Provide the [x, y] coordinate of the cell's center where the given text is located.  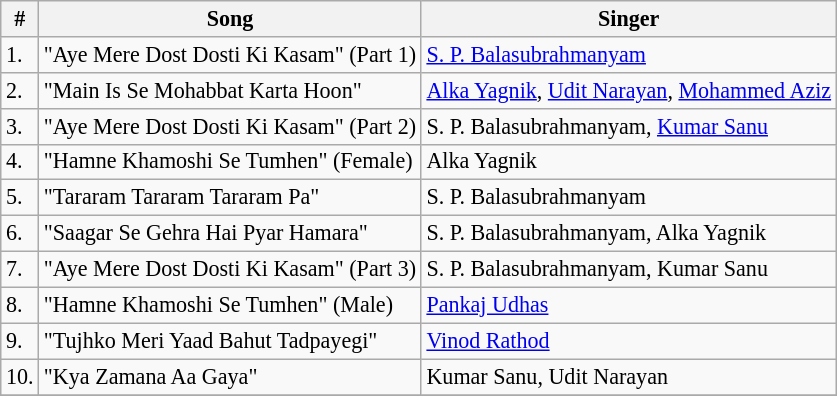
Singer [628, 18]
Pankaj Udhas [628, 305]
7. [20, 269]
6. [20, 233]
"Hamne Khamoshi Se Tumhen" (Male) [230, 305]
"Aye Mere Dost Dosti Ki Kasam" (Part 2) [230, 126]
"Aye Mere Dost Dosti Ki Kasam" (Part 1) [230, 54]
"Tujhko Meri Yaad Bahut Tadpayegi" [230, 341]
5. [20, 198]
9. [20, 341]
"Tararam Tararam Tararam Pa" [230, 198]
"Main Is Se Mohabbat Karta Hoon" [230, 90]
10. [20, 377]
Vinod Rathod [628, 341]
Alka Yagnik [628, 162]
"Kya Zamana Aa Gaya" [230, 377]
3. [20, 126]
"Aye Mere Dost Dosti Ki Kasam" (Part 3) [230, 269]
"Hamne Khamoshi Se Tumhen" (Female) [230, 162]
Kumar Sanu, Udit Narayan [628, 377]
4. [20, 162]
2. [20, 90]
S. P. Balasubrahmanyam, Alka Yagnik [628, 233]
8. [20, 305]
"Saagar Se Gehra Hai Pyar Hamara" [230, 233]
# [20, 18]
1. [20, 54]
Alka Yagnik, Udit Narayan, Mohammed Aziz [628, 90]
Song [230, 18]
